From the cell containing the given text, extract its center point as [X, Y] coordinate. 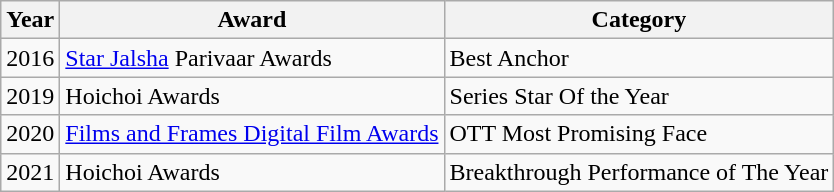
2021 [30, 172]
Award [252, 20]
Year [30, 20]
Star Jalsha Parivaar Awards [252, 58]
Breakthrough Performance of The Year [639, 172]
OTT Most Promising Face [639, 134]
2020 [30, 134]
Series Star Of the Year [639, 96]
2019 [30, 96]
Films and Frames Digital Film Awards [252, 134]
Category [639, 20]
Best Anchor [639, 58]
2016 [30, 58]
